Return the [x, y] coordinate for the center point of the cell that contains the specified text.  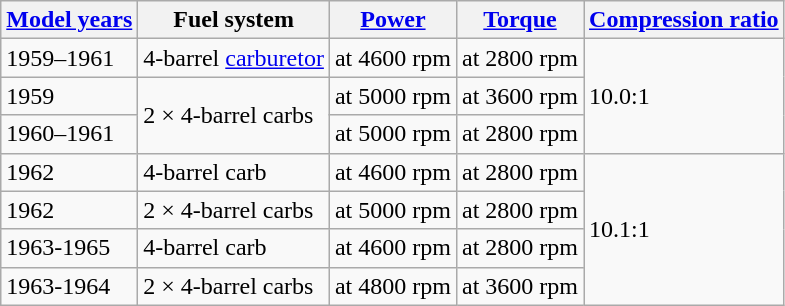
1963-1965 [70, 248]
Model years [70, 20]
10.1:1 [684, 229]
Power [392, 20]
Compression ratio [684, 20]
at 4800 rpm [392, 286]
1959–1961 [70, 58]
Torque [520, 20]
10.0:1 [684, 96]
4-barrel carburetor [234, 58]
1959 [70, 96]
1960–1961 [70, 134]
Fuel system [234, 20]
1963-1964 [70, 286]
